From the cell containing the given text, extract its center point as (x, y) coordinate. 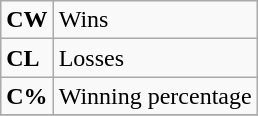
Losses (155, 58)
CL (27, 58)
C% (27, 96)
Winning percentage (155, 96)
Wins (155, 20)
CW (27, 20)
